Pinpoint the cell where the given text exists, returning its (X, Y) midpoint coordinate. 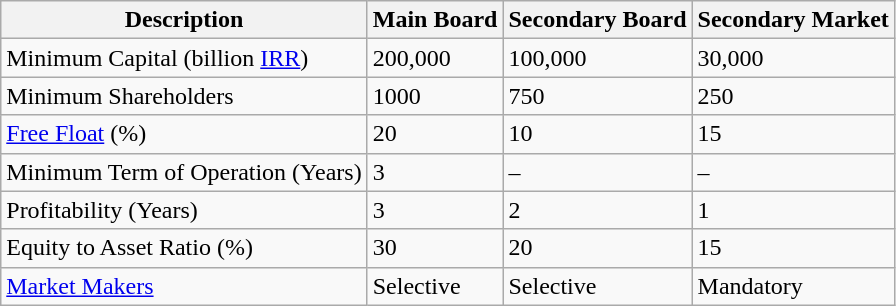
1 (793, 210)
Profitability (Years) (184, 210)
Market Makers (184, 286)
750 (598, 96)
Secondary Market (793, 20)
10 (598, 134)
30 (435, 248)
Mandatory (793, 286)
100,000 (598, 58)
Free Float (%) (184, 134)
Minimum Shareholders (184, 96)
Minimum Capital (billion IRR) (184, 58)
250 (793, 96)
30,000 (793, 58)
2 (598, 210)
Secondary Board (598, 20)
Minimum Term of Operation (Years) (184, 172)
Main Board (435, 20)
1000 (435, 96)
Description (184, 20)
200,000 (435, 58)
Equity to Asset Ratio (%) (184, 248)
